Search for the cell housing the specified text and yield its (X, Y) center coordinate. 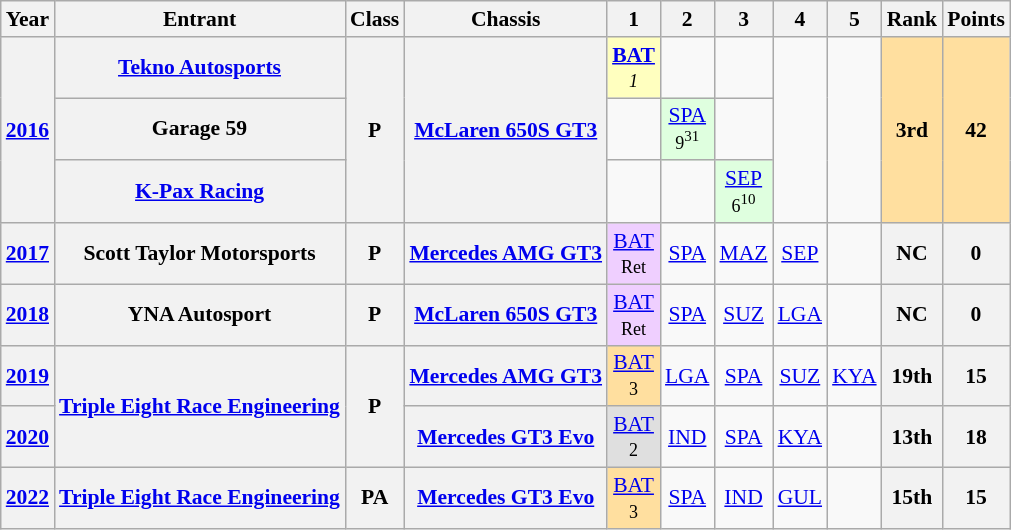
SEP610 (743, 192)
PA (374, 498)
Points (976, 19)
Entrant (200, 19)
SEP (800, 254)
2018 (28, 314)
3 (743, 19)
Tekno Autosports (200, 68)
2017 (28, 254)
BAT2 (634, 438)
SPA931 (687, 130)
Garage 59 (200, 130)
GUL (800, 498)
2 (687, 19)
2020 (28, 438)
42 (976, 130)
YNA Autosport (200, 314)
BAT1 (634, 68)
Chassis (506, 19)
2022 (28, 498)
5 (854, 19)
13th (912, 438)
4 (800, 19)
Class (374, 19)
18 (976, 438)
Scott Taylor Motorsports (200, 254)
K-Pax Racing (200, 192)
2019 (28, 376)
2016 (28, 130)
19th (912, 376)
3rd (912, 130)
1 (634, 19)
MAZ (743, 254)
15th (912, 498)
Rank (912, 19)
Year (28, 19)
